Provide the (x, y) coordinate of the cell's center where the given text is located.  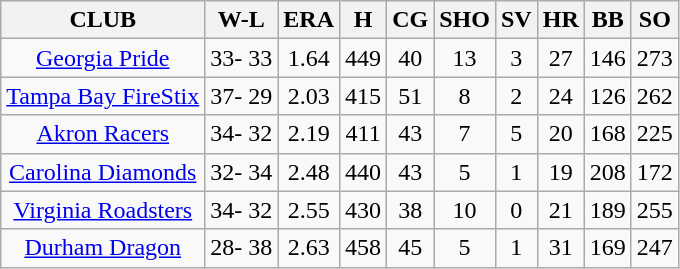
37- 29 (242, 96)
51 (410, 96)
168 (608, 134)
31 (560, 248)
27 (560, 58)
SV (516, 20)
3 (516, 58)
169 (608, 248)
255 (654, 210)
H (364, 20)
208 (608, 172)
247 (654, 248)
20 (560, 134)
189 (608, 210)
Durham Dragon (103, 248)
10 (465, 210)
2.03 (309, 96)
32- 34 (242, 172)
1.64 (309, 58)
146 (608, 58)
2.48 (309, 172)
Carolina Diamonds (103, 172)
172 (654, 172)
HR (560, 20)
13 (465, 58)
CG (410, 20)
2.63 (309, 248)
225 (654, 134)
Georgia Pride (103, 58)
BB (608, 20)
2.19 (309, 134)
2.55 (309, 210)
449 (364, 58)
440 (364, 172)
ERA (309, 20)
0 (516, 210)
19 (560, 172)
24 (560, 96)
411 (364, 134)
SO (654, 20)
415 (364, 96)
Tampa Bay FireStix (103, 96)
W-L (242, 20)
Virginia Roadsters (103, 210)
458 (364, 248)
8 (465, 96)
21 (560, 210)
45 (410, 248)
38 (410, 210)
33- 33 (242, 58)
430 (364, 210)
CLUB (103, 20)
262 (654, 96)
2 (516, 96)
Akron Racers (103, 134)
7 (465, 134)
28- 38 (242, 248)
273 (654, 58)
40 (410, 58)
SHO (465, 20)
126 (608, 96)
